Extract the (x, y) coordinate from the center of the cell holding the provided text.  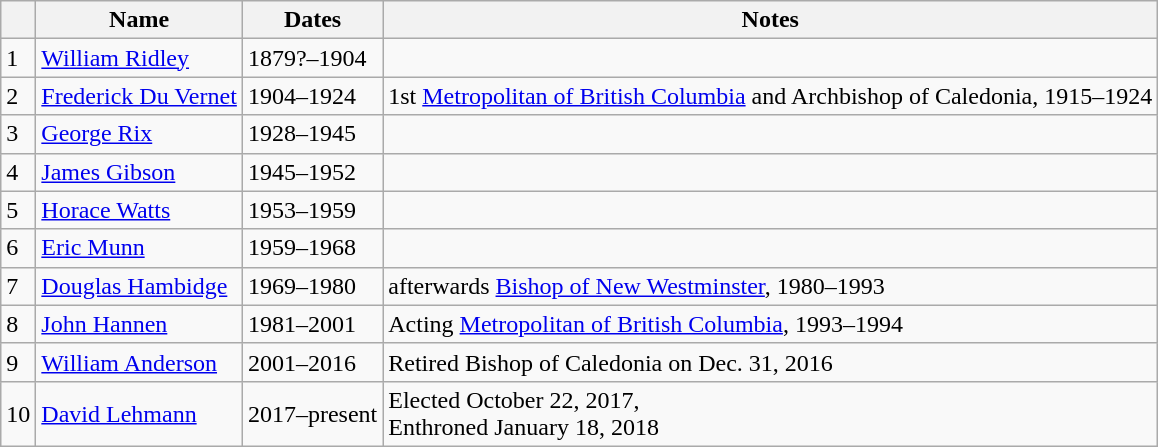
Horace Watts (140, 210)
Notes (770, 20)
Acting Metropolitan of British Columbia, 1993–1994 (770, 324)
1945–1952 (312, 172)
John Hannen (140, 324)
1st Metropolitan of British Columbia and Archbishop of Caledonia, 1915–1924 (770, 96)
David Lehmann (140, 414)
Retired Bishop of Caledonia on Dec. 31, 2016 (770, 362)
1953–1959 (312, 210)
1969–1980 (312, 286)
Frederick Du Vernet (140, 96)
Douglas Hambidge (140, 286)
8 (18, 324)
George Rix (140, 134)
1 (18, 58)
2001–2016 (312, 362)
1928–1945 (312, 134)
10 (18, 414)
2 (18, 96)
1981–2001 (312, 324)
William Ridley (140, 58)
7 (18, 286)
3 (18, 134)
4 (18, 172)
9 (18, 362)
1959–1968 (312, 248)
5 (18, 210)
2017–present (312, 414)
afterwards Bishop of New Westminster, 1980–1993 (770, 286)
1904–1924 (312, 96)
1879?–1904 (312, 58)
William Anderson (140, 362)
Eric Munn (140, 248)
Dates (312, 20)
Elected October 22, 2017,Enthroned January 18, 2018 (770, 414)
Name (140, 20)
6 (18, 248)
James Gibson (140, 172)
